Provide the (X, Y) coordinate of the cell's center where the given text is located.  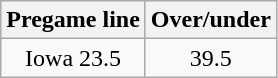
Pregame line (74, 20)
Over/under (210, 20)
39.5 (210, 58)
Iowa 23.5 (74, 58)
